For the text-containing cell, return its midpoint in (X, Y) coordinate format. 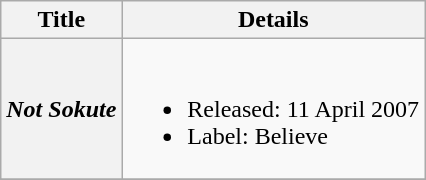
Title (62, 20)
Details (274, 20)
Released: 11 April 2007Label: Believe (274, 109)
Not Sokute (62, 109)
